For the text-containing cell, return its midpoint in [x, y] coordinate format. 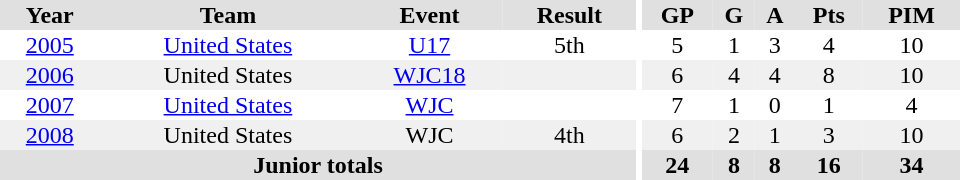
5 [678, 45]
24 [678, 165]
2007 [50, 105]
WJC18 [429, 75]
5th [570, 45]
Result [570, 15]
Event [429, 15]
2008 [50, 135]
U17 [429, 45]
16 [829, 165]
4th [570, 135]
2006 [50, 75]
Team [228, 15]
A [775, 15]
2005 [50, 45]
0 [775, 105]
GP [678, 15]
G [734, 15]
Junior totals [318, 165]
Pts [829, 15]
2 [734, 135]
Year [50, 15]
34 [912, 165]
7 [678, 105]
PIM [912, 15]
